Output the (X, Y) coordinate of the center of the cell containing the given text.  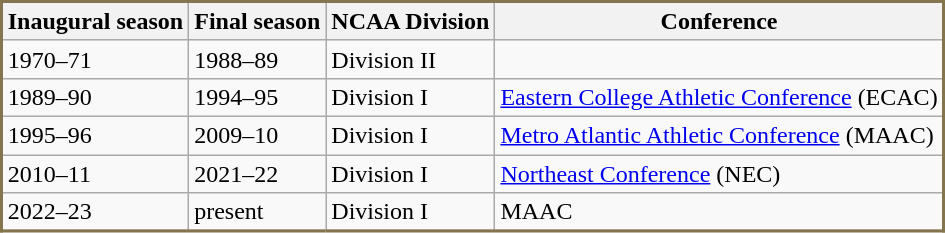
1988–89 (258, 59)
Inaugural season (96, 22)
Conference (720, 22)
1970–71 (96, 59)
Eastern College Athletic Conference (ECAC) (720, 97)
2021–22 (258, 173)
present (258, 212)
MAAC (720, 212)
Metro Atlantic Athletic Conference (MAAC) (720, 135)
1989–90 (96, 97)
2010–11 (96, 173)
1994–95 (258, 97)
2022–23 (96, 212)
Final season (258, 22)
1995–96 (96, 135)
NCAA Division (410, 22)
Northeast Conference (NEC) (720, 173)
Division II (410, 59)
2009–10 (258, 135)
